Return (X, Y) of the center of cell containing provided text 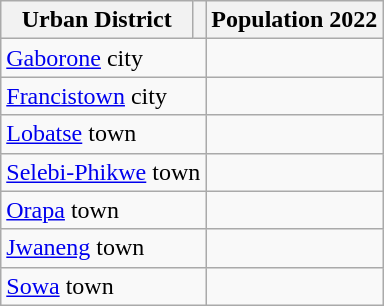
Selebi-Phikwe town (104, 172)
Population 2022 (294, 20)
Gaborone city (104, 58)
Francistown city (104, 96)
Sowa town (104, 286)
Lobatse town (104, 134)
Jwaneng town (104, 248)
Urban District (97, 20)
Orapa town (104, 210)
